Find where the given text appears and provide that cell's center as [x, y] coordinate. 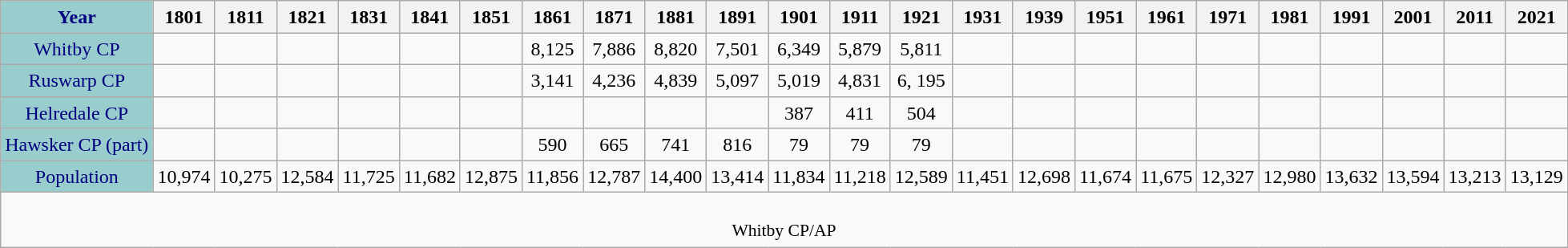
1881 [676, 17]
Helredale CP [77, 112]
1911 [860, 17]
6,349 [799, 49]
1831 [369, 17]
Year [77, 17]
10,275 [245, 177]
12,698 [1043, 177]
12,589 [921, 177]
11,218 [860, 177]
1851 [490, 17]
2001 [1413, 17]
11,725 [369, 177]
1951 [1105, 17]
7,501 [737, 49]
Whitby CP [77, 49]
11,834 [799, 177]
5,019 [799, 80]
11,675 [1167, 177]
1961 [1167, 17]
11,856 [552, 177]
741 [676, 144]
11,674 [1105, 177]
665 [614, 144]
1821 [308, 17]
13,594 [1413, 177]
12,875 [490, 177]
Hawsker CP (part) [77, 144]
4,831 [860, 80]
4,839 [676, 80]
13,414 [737, 177]
14,400 [676, 177]
1801 [184, 17]
1811 [245, 17]
387 [799, 112]
12,980 [1290, 177]
11,682 [429, 177]
13,129 [1537, 177]
2021 [1537, 17]
816 [737, 144]
1871 [614, 17]
5,811 [921, 49]
590 [552, 144]
1931 [982, 17]
8,820 [676, 49]
Population [77, 177]
1991 [1351, 17]
7,886 [614, 49]
4,236 [614, 80]
1891 [737, 17]
6, 195 [921, 80]
11,451 [982, 177]
2011 [1474, 17]
504 [921, 112]
12,787 [614, 177]
411 [860, 112]
1841 [429, 17]
5,879 [860, 49]
Ruswarp CP [77, 80]
1861 [552, 17]
10,974 [184, 177]
8,125 [552, 49]
13,213 [1474, 177]
12,584 [308, 177]
Whitby CP/AP [784, 220]
1921 [921, 17]
12,327 [1227, 177]
1939 [1043, 17]
1971 [1227, 17]
3,141 [552, 80]
13,632 [1351, 177]
1981 [1290, 17]
5,097 [737, 80]
1901 [799, 17]
